Search for the cell housing the specified text and yield its (X, Y) center coordinate. 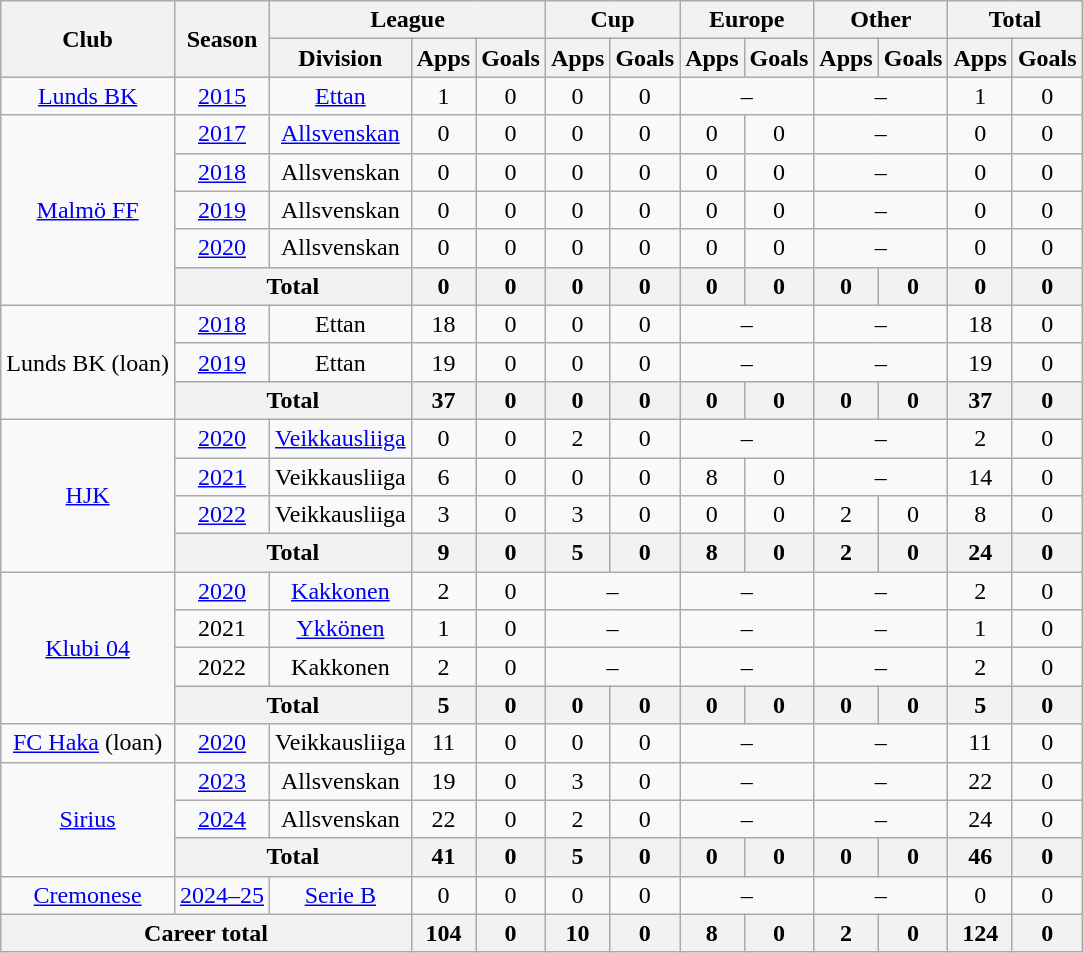
Serie B (341, 895)
Cremonese (88, 895)
2017 (222, 134)
League (408, 20)
2024 (222, 819)
6 (443, 477)
46 (980, 857)
Sirius (88, 819)
9 (443, 553)
14 (980, 477)
Lunds BK (loan) (88, 362)
Season (222, 39)
104 (443, 933)
2015 (222, 96)
Europe (747, 20)
FC Haka (loan) (88, 743)
Career total (206, 933)
Lunds BK (88, 96)
10 (577, 933)
Other (881, 20)
Klubi 04 (88, 648)
Cup (612, 20)
Ykkönen (341, 629)
Malmö FF (88, 210)
2023 (222, 781)
HJK (88, 495)
2024–25 (222, 895)
Club (88, 39)
41 (443, 857)
124 (980, 933)
Division (341, 58)
